Find where the given text appears and provide that cell's center as [X, Y] coordinate. 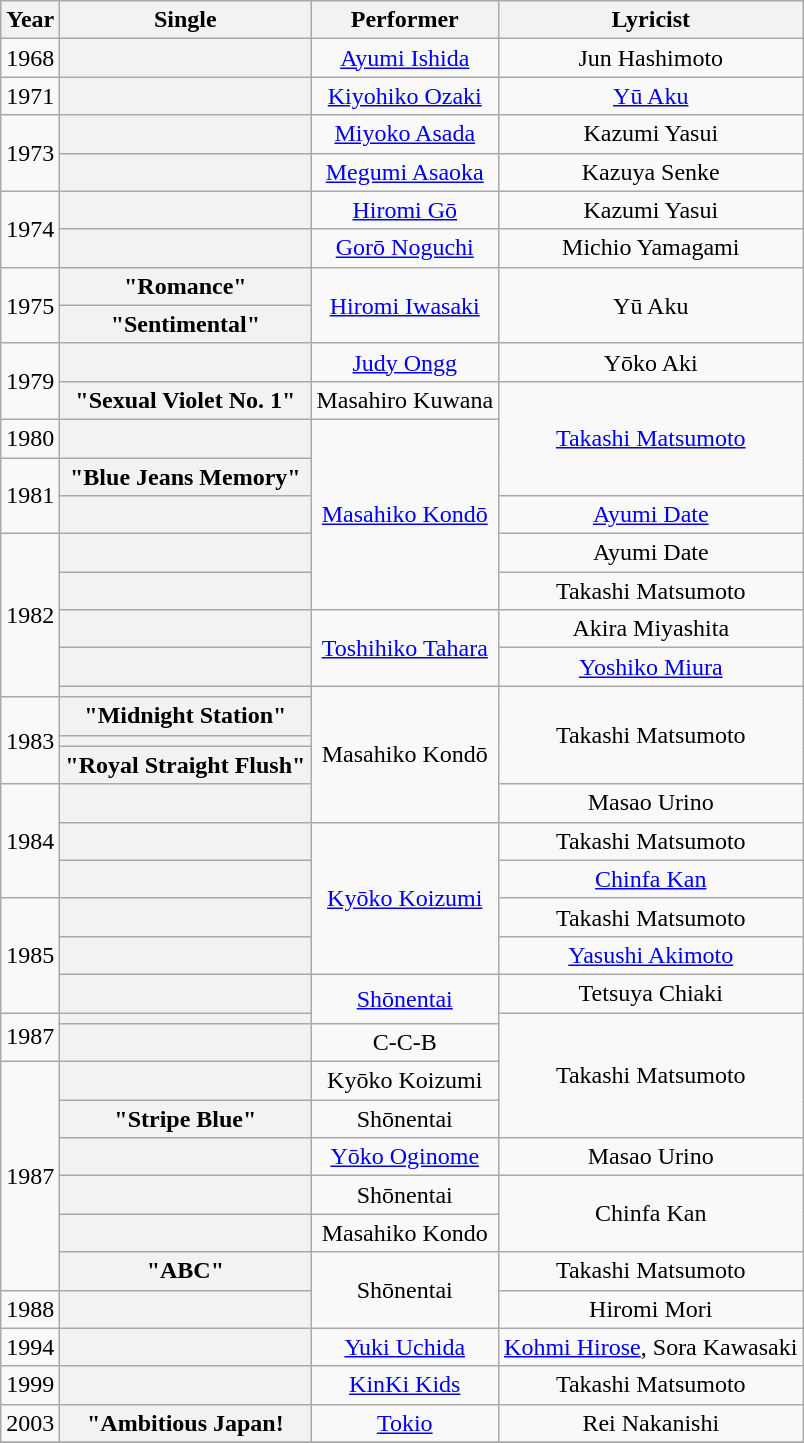
1983 [30, 740]
Year [30, 20]
"Romance" [186, 286]
Yōko Aki [651, 362]
"Sentimental" [186, 324]
Gorō Noguchi [405, 248]
1999 [30, 1385]
Ayumi Ishida [405, 58]
1984 [30, 841]
Akira Miyashita [651, 629]
2003 [30, 1423]
1994 [30, 1347]
Performer [405, 20]
Judy Ongg [405, 362]
1982 [30, 616]
Kiyohiko Ozaki [405, 96]
"ABC" [186, 1271]
1968 [30, 58]
1975 [30, 305]
Tokio [405, 1423]
Hiromi Mori [651, 1309]
Yuki Uchida [405, 1347]
"Stripe Blue" [186, 1119]
KinKi Kids [405, 1385]
"Ambitious Japan! [186, 1423]
1988 [30, 1309]
Jun Hashimoto [651, 58]
Yōko Oginome [405, 1157]
Yoshiko Miura [651, 667]
C-C-B [405, 1043]
Lyricist [651, 20]
"Sexual Violet No. 1" [186, 400]
Masahiro Kuwana [405, 400]
Yasushi Akimoto [651, 955]
Toshihiko Tahara [405, 648]
"Blue Jeans Memory" [186, 477]
Tetsuya Chiaki [651, 993]
1973 [30, 153]
1979 [30, 381]
Hiromi Iwasaki [405, 305]
Megumi Asaoka [405, 172]
"Royal Straight Flush" [186, 765]
1974 [30, 229]
1980 [30, 438]
Hiromi Gō [405, 210]
1971 [30, 96]
Masahiko Kondo [405, 1233]
Kazuya Senke [651, 172]
Miyoko Asada [405, 134]
Kohmi Hirose, Sora Kawasaki [651, 1347]
"Midnight Station" [186, 716]
Rei Nakanishi [651, 1423]
Single [186, 20]
Michio Yamagami [651, 248]
1985 [30, 955]
1981 [30, 496]
